Identify which cell holds the provided text, then report its [X, Y] central coordinate. 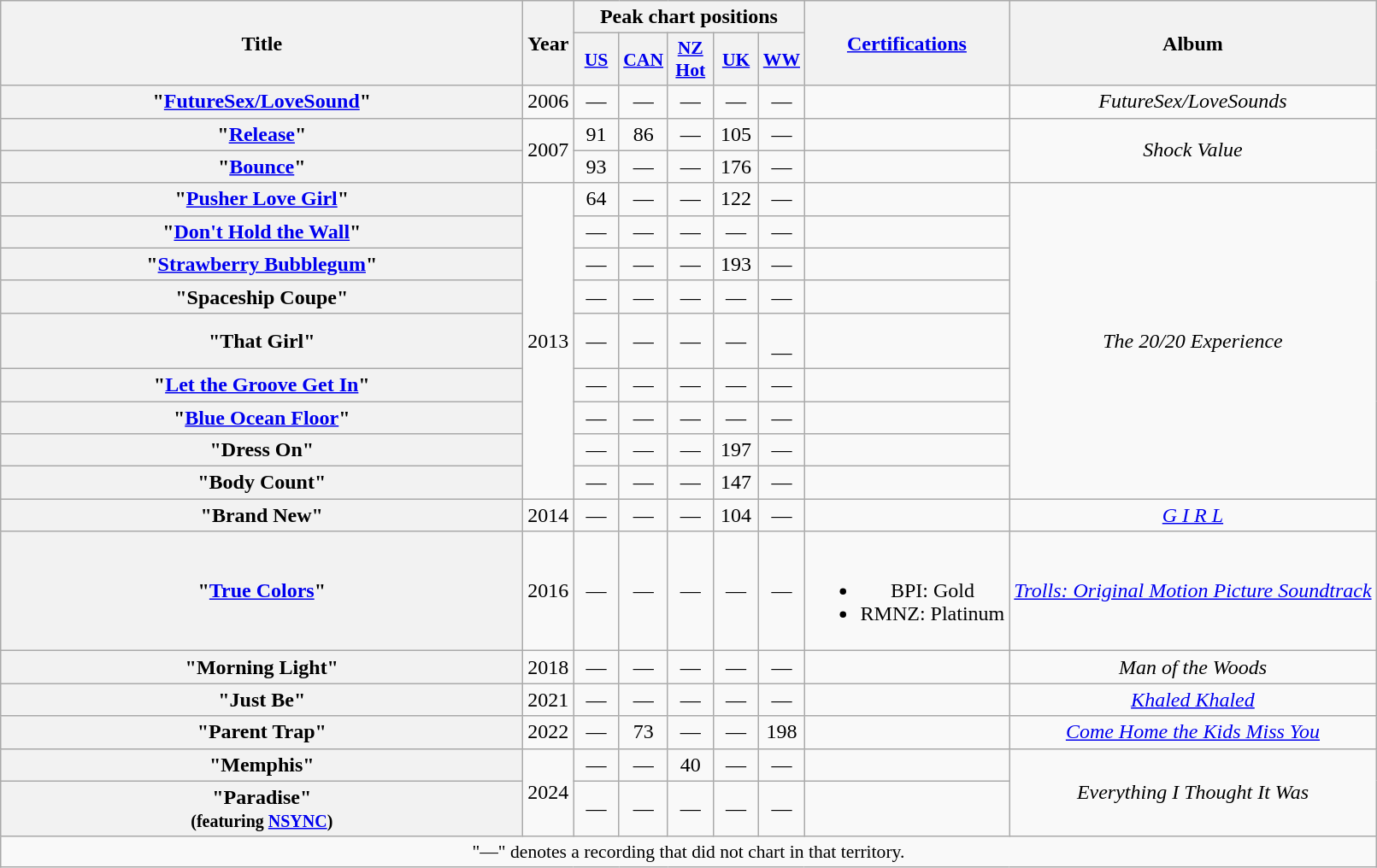
Shock Value [1193, 150]
"—" denotes a recording that did not chart in that territory. [689, 852]
Year [549, 43]
93 [597, 167]
The 20/20 Experience [1193, 341]
2007 [549, 150]
86 [643, 134]
G I R L [1193, 515]
2021 [549, 700]
FutureSex/LoveSounds [1193, 102]
Everything I Thought It Was [1193, 793]
US [597, 60]
104 [735, 515]
Khaled Khaled [1193, 700]
WW [781, 60]
Trolls: Original Motion Picture Soundtrack [1193, 591]
"Just Be" [262, 700]
"Spaceship Coupe" [262, 296]
147 [735, 483]
2013 [549, 341]
"FutureSex/LoveSound" [262, 102]
2022 [549, 732]
2016 [549, 591]
"Morning Light" [262, 667]
NZHot [691, 60]
2006 [549, 102]
73 [643, 732]
"Body Count" [262, 483]
122 [735, 199]
Certifications [907, 43]
"Brand New" [262, 515]
Title [262, 43]
Come Home the Kids Miss You [1193, 732]
64 [597, 199]
"Parent Trap" [262, 732]
"Memphis" [262, 765]
176 [735, 167]
"Bounce" [262, 167]
"Pusher Love Girl" [262, 199]
"Dress On" [262, 450]
Man of the Woods [1193, 667]
105 [735, 134]
193 [735, 264]
"Strawberry Bubblegum" [262, 264]
Peak chart positions [689, 17]
BPI: GoldRMNZ: Platinum [907, 591]
"Release" [262, 134]
"Let the Groove Get In" [262, 384]
"Blue Ocean Floor" [262, 418]
"True Colors" [262, 591]
2018 [549, 667]
"That Girl" [262, 340]
CAN [643, 60]
40 [691, 765]
"Paradise"(featuring NSYNC) [262, 808]
UK [735, 60]
197 [735, 450]
91 [597, 134]
2024 [549, 793]
198 [781, 732]
2014 [549, 515]
Album [1193, 43]
"Don't Hold the Wall" [262, 232]
